Locate the cell with the specified text and output its [X, Y] center coordinate. 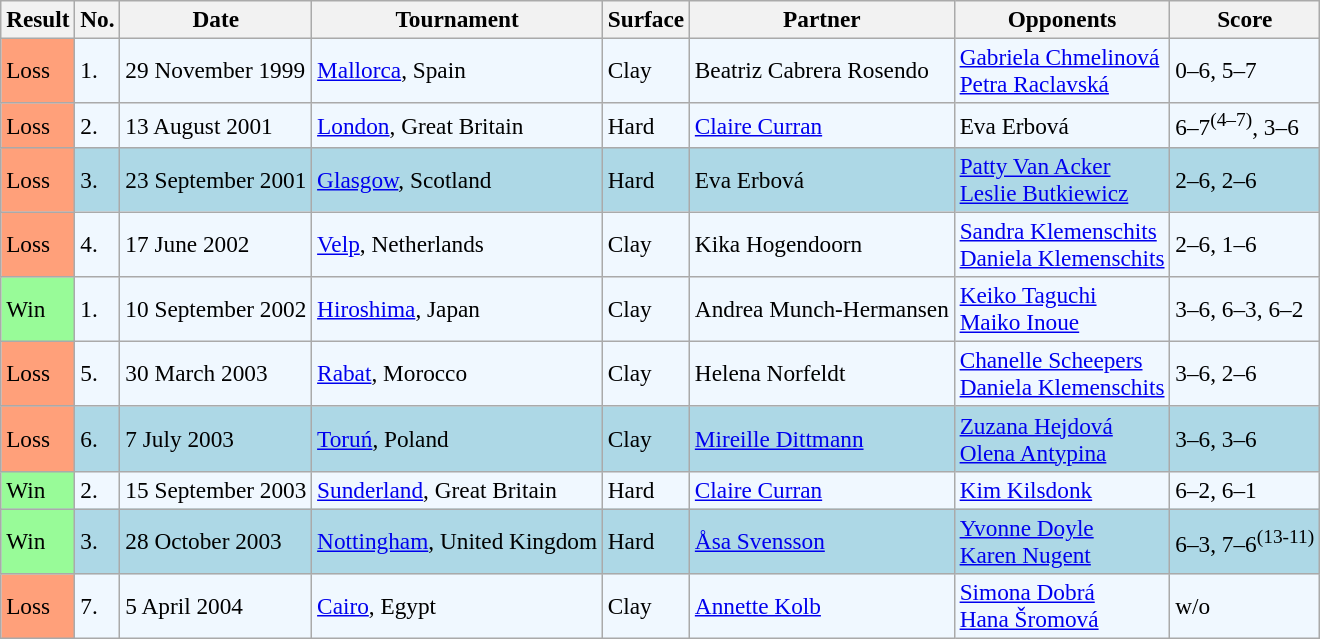
Surface [646, 19]
Nottingham, United Kingdom [458, 542]
Rabat, Morocco [458, 374]
Cairo, Egypt [458, 606]
Helena Norfeldt [822, 374]
Gabriela Chmelinová Petra Raclavská [1062, 70]
23 September 2001 [216, 180]
3–6, 3–6 [1245, 438]
6–3, 7–6(13-11) [1245, 542]
Keiko Taguchi Maiko Inoue [1062, 308]
2–6, 1–6 [1245, 244]
Opponents [1062, 19]
Beatriz Cabrera Rosendo [822, 70]
6–2, 6–1 [1245, 490]
Annette Kolb [822, 606]
Partner [822, 19]
Kika Hogendoorn [822, 244]
Date [216, 19]
Simona Dobrá Hana Šromová [1062, 606]
No. [98, 19]
Zuzana Hejdová Olena Antypina [1062, 438]
Glasgow, Scotland [458, 180]
13 August 2001 [216, 125]
Hiroshima, Japan [458, 308]
0–6, 5–7 [1245, 70]
6. [98, 438]
Score [1245, 19]
10 September 2002 [216, 308]
3–6, 6–3, 6–2 [1245, 308]
w/o [1245, 606]
3–6, 2–6 [1245, 374]
Sunderland, Great Britain [458, 490]
5. [98, 374]
Velp, Netherlands [458, 244]
Tournament [458, 19]
29 November 1999 [216, 70]
Chanelle Scheepers Daniela Klemenschits [1062, 374]
2–6, 2–6 [1245, 180]
6–7(4–7), 3–6 [1245, 125]
Patty Van Acker Leslie Butkiewicz [1062, 180]
Yvonne Doyle Karen Nugent [1062, 542]
30 March 2003 [216, 374]
Mallorca, Spain [458, 70]
5 April 2004 [216, 606]
London, Great Britain [458, 125]
Toruń, Poland [458, 438]
Åsa Svensson [822, 542]
Andrea Munch-Hermansen [822, 308]
Result [38, 19]
Kim Kilsdonk [1062, 490]
17 June 2002 [216, 244]
28 October 2003 [216, 542]
4. [98, 244]
Mireille Dittmann [822, 438]
15 September 2003 [216, 490]
Sandra Klemenschits Daniela Klemenschits [1062, 244]
7 July 2003 [216, 438]
7. [98, 606]
